Capture the cell that displays the provided text and extract its (x, y) central coordinate. 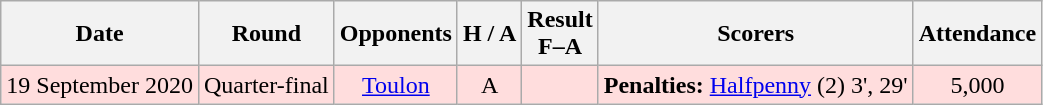
19 September 2020 (100, 85)
ResultF–A (560, 34)
Penalties: Halfpenny (2) 3', 29' (756, 85)
H / A (489, 34)
A (489, 85)
5,000 (977, 85)
Attendance (977, 34)
Round (266, 34)
Toulon (396, 85)
Opponents (396, 34)
Quarter-final (266, 85)
Date (100, 34)
Scorers (756, 34)
